Scan for the cell matching the given text and deliver its (X, Y) coordinate at center. 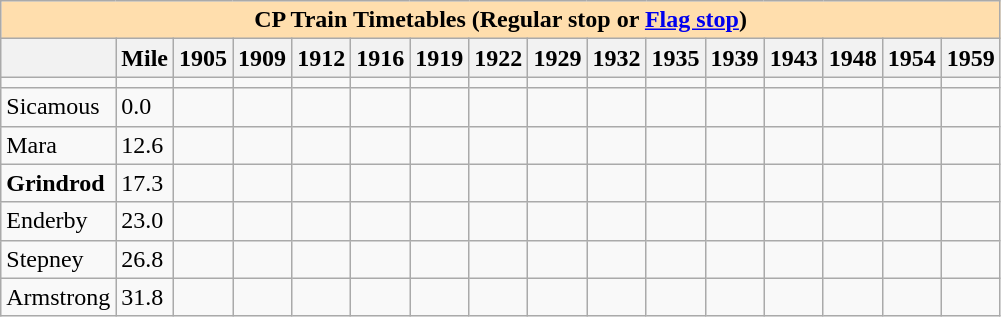
0.0 (145, 107)
Mara (58, 145)
1909 (262, 58)
26.8 (145, 259)
Stepney (58, 259)
1905 (204, 58)
Grindrod (58, 183)
1912 (322, 58)
1932 (616, 58)
17.3 (145, 183)
1929 (558, 58)
1919 (440, 58)
CP Train Timetables (Regular stop or Flag stop) (501, 20)
23.0 (145, 221)
1948 (852, 58)
1954 (912, 58)
31.8 (145, 297)
1916 (380, 58)
Sicamous (58, 107)
1939 (734, 58)
12.6 (145, 145)
Enderby (58, 221)
1943 (794, 58)
1922 (498, 58)
Armstrong (58, 297)
1959 (970, 58)
Mile (145, 58)
1935 (676, 58)
